Determine the [X, Y] coordinate at the center of the cell enclosing the given text.  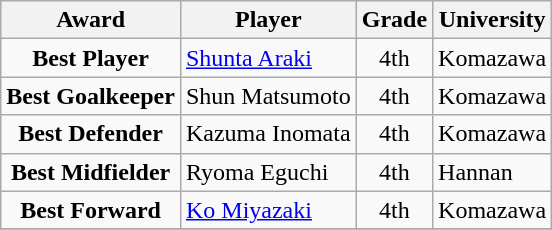
Ko Miyazaki [268, 210]
University [492, 20]
Best Midfielder [91, 172]
Best Defender [91, 134]
Grade [394, 20]
Player [268, 20]
Best Player [91, 58]
Shunta Araki [268, 58]
Shun Matsumoto [268, 96]
Award [91, 20]
Best Goalkeeper [91, 96]
Hannan [492, 172]
Best Forward [91, 210]
Ryoma Eguchi [268, 172]
Kazuma Inomata [268, 134]
